Extract the [x, y] coordinate from the center of the cell holding the provided text.  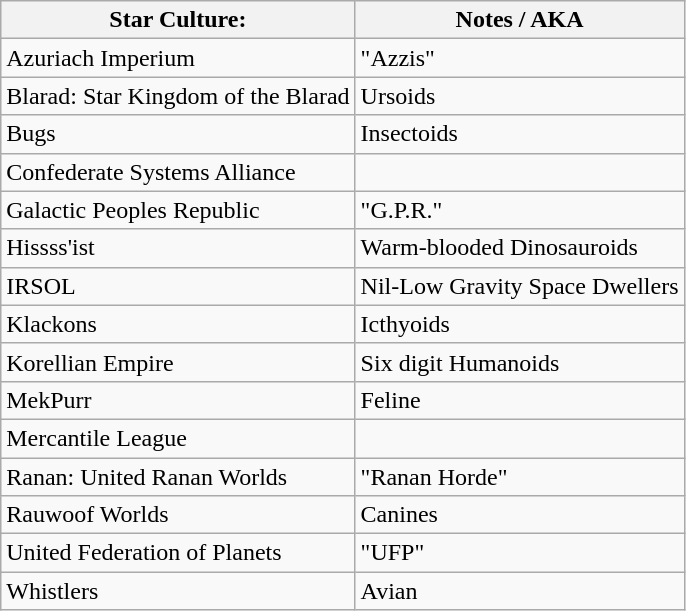
Insectoids [520, 134]
"UFP" [520, 553]
Mercantile League [178, 438]
Korellian Empire [178, 362]
Bugs [178, 134]
IRSOL [178, 286]
Hissss'ist [178, 248]
"G.P.R." [520, 210]
Canines [520, 515]
Confederate Systems Alliance [178, 172]
Rauwoof Worlds [178, 515]
Whistlers [178, 591]
Warm-blooded Dinosauroids [520, 248]
"Azzis" [520, 58]
Nil-Low Gravity Space Dwellers [520, 286]
Azuriach Imperium [178, 58]
Avian [520, 591]
Blarad: Star Kingdom of the Blarad [178, 96]
Star Culture: [178, 20]
Galactic Peoples Republic [178, 210]
Six digit Humanoids [520, 362]
Notes / AKA [520, 20]
Feline [520, 400]
MekPurr [178, 400]
United Federation of Planets [178, 553]
Ursoids [520, 96]
Ranan: United Ranan Worlds [178, 477]
Icthyoids [520, 324]
Klackons [178, 324]
"Ranan Horde" [520, 477]
